Locate the cell with the specified text and output its [X, Y] center coordinate. 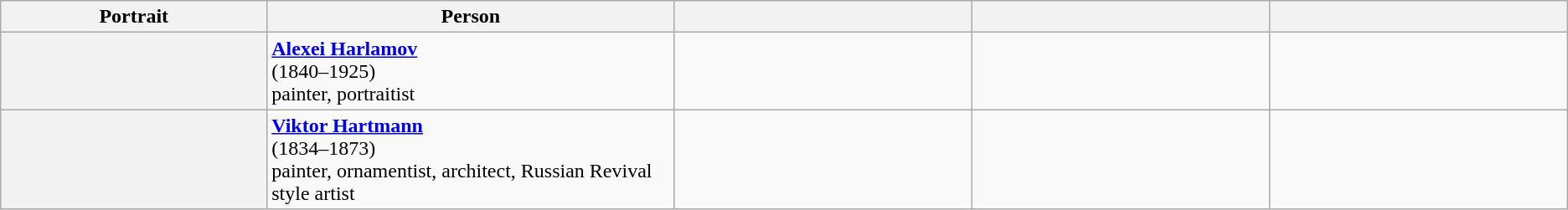
Portrait [134, 17]
Alexei Harlamov(1840–1925)painter, portraitist [471, 71]
Viktor Hartmann(1834–1873)painter, ornamentist, architect, Russian Revival style artist [471, 159]
Person [471, 17]
